Determine the (X, Y) coordinate at the center of the cell enclosing the given text.  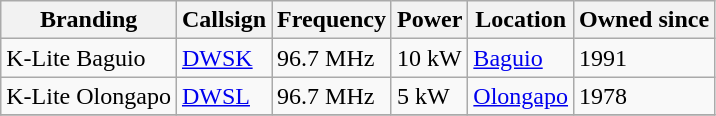
Baguio (521, 58)
5 kW (429, 96)
Location (521, 20)
Olongapo (521, 96)
Owned since (644, 20)
1978 (644, 96)
Branding (89, 20)
DWSL (224, 96)
1991 (644, 58)
Power (429, 20)
Callsign (224, 20)
K-Lite Olongapo (89, 96)
Frequency (332, 20)
10 kW (429, 58)
K-Lite Baguio (89, 58)
DWSK (224, 58)
